Locate the cell with the specified text and output its (X, Y) center coordinate. 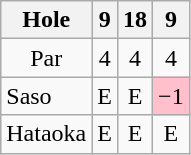
Par (46, 58)
−1 (172, 96)
Saso (46, 96)
18 (136, 20)
Hole (46, 20)
Hataoka (46, 134)
